Extract the (x, y) coordinate from the center of the cell holding the provided text.  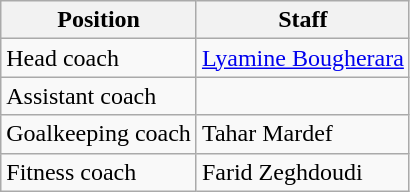
Staff (302, 20)
Lyamine Bougherara (302, 58)
Head coach (99, 58)
Fitness coach (99, 172)
Position (99, 20)
Farid Zeghdoudi (302, 172)
Tahar Mardef (302, 134)
Goalkeeping coach (99, 134)
Assistant coach (99, 96)
